Return [X, Y] of the center of cell containing provided text 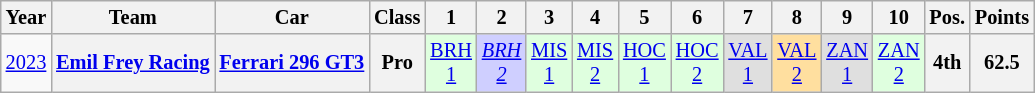
VAL2 [796, 63]
2023 [26, 63]
4 [595, 17]
6 [698, 17]
MIS2 [595, 63]
10 [899, 17]
ZAN2 [899, 63]
MIS1 [549, 63]
VAL1 [748, 63]
7 [748, 17]
ZAN1 [847, 63]
Pos. [948, 17]
Year [26, 17]
Ferrari 296 GT3 [292, 63]
BRH2 [502, 63]
Pro [397, 63]
HOC2 [698, 63]
Team [132, 17]
62.5 [1002, 63]
HOC1 [644, 63]
9 [847, 17]
Emil Frey Racing [132, 63]
BRH1 [451, 63]
8 [796, 17]
Car [292, 17]
2 [502, 17]
Points [1002, 17]
4th [948, 63]
5 [644, 17]
3 [549, 17]
1 [451, 17]
Class [397, 17]
